Scan for the cell matching the given text and deliver its [x, y] coordinate at center. 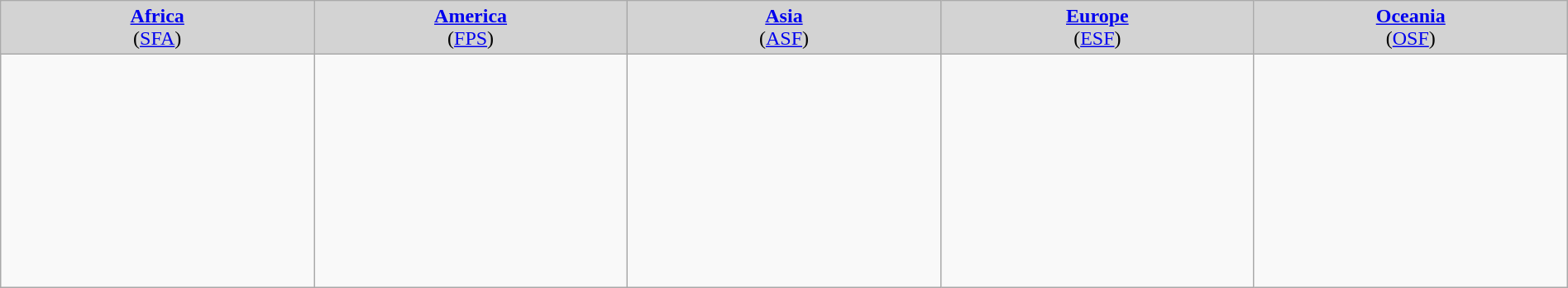
Africa(SFA) [157, 28]
Europe(ESF) [1097, 28]
America(FPS) [471, 28]
Asia(ASF) [784, 28]
Oceania(OSF) [1411, 28]
